Pinpoint the cell where the given text exists, returning its [X, Y] midpoint coordinate. 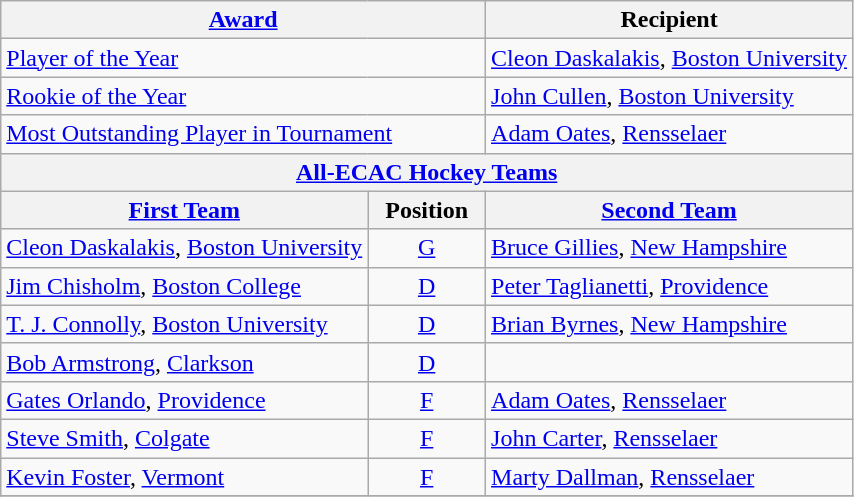
Gates Orlando, Providence [184, 400]
Jim Chisholm, Boston College [184, 286]
Second Team [670, 210]
John Carter, Rensselaer [670, 438]
John Cullen, Boston University [670, 96]
Rookie of the Year [244, 96]
Brian Byrnes, New Hampshire [670, 324]
Award [244, 20]
Marty Dallman, Rensselaer [670, 477]
Bob Armstrong, Clarkson [184, 362]
Steve Smith, Colgate [184, 438]
Most Outstanding Player in Tournament [244, 134]
Kevin Foster, Vermont [184, 477]
G [427, 248]
Player of the Year [244, 58]
First Team [184, 210]
Recipient [670, 20]
Bruce Gillies, New Hampshire [670, 248]
Position [427, 210]
All-ECAC Hockey Teams [427, 172]
T. J. Connolly, Boston University [184, 324]
Peter Taglianetti, Providence [670, 286]
